Find where the given text appears and provide that cell's center as [X, Y] coordinate. 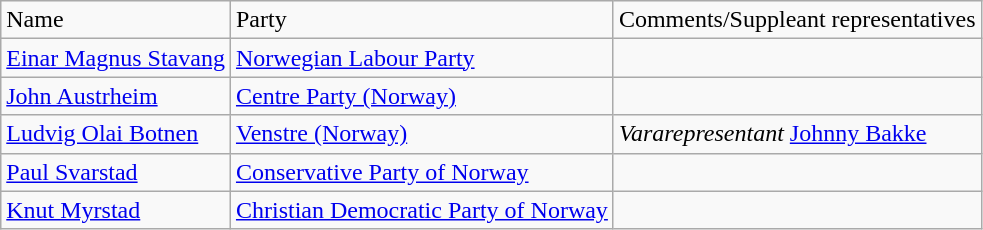
Centre Party (Norway) [422, 96]
Knut Myrstad [116, 210]
Ludvig Olai Botnen [116, 134]
Name [116, 20]
John Austrheim [116, 96]
Paul Svarstad [116, 172]
Conservative Party of Norway [422, 172]
Einar Magnus Stavang [116, 58]
Vararepresentant Johnny Bakke [797, 134]
Venstre (Norway) [422, 134]
Norwegian Labour Party [422, 58]
Party [422, 20]
Christian Democratic Party of Norway [422, 210]
Comments/Suppleant representatives [797, 20]
